Output the (X, Y) coordinate of the center of the cell containing the given text.  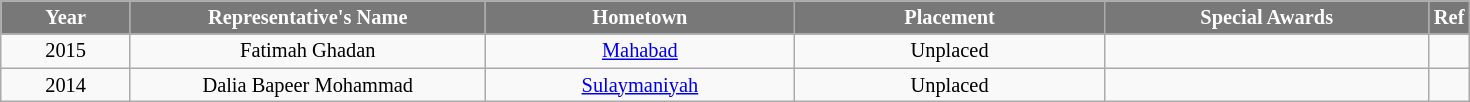
Representative's Name (308, 17)
Special Awards (1266, 17)
Hometown (640, 17)
Mahabad (640, 51)
Sulaymaniyah (640, 85)
Year (66, 17)
Dalia Bapeer Mohammad (308, 85)
Placement (950, 17)
Ref (1449, 17)
2014 (66, 85)
2015 (66, 51)
Fatimah Ghadan (308, 51)
